Return the [x, y] coordinate for the center point of the cell that contains the specified text.  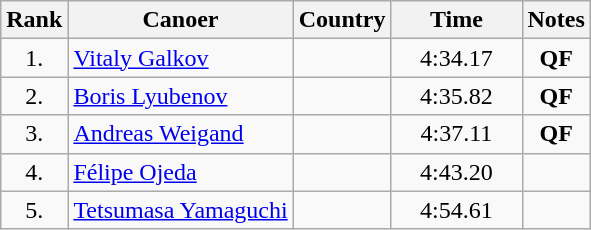
5. [34, 210]
Vitaly Galkov [180, 58]
Canoer [180, 20]
Boris Lyubenov [180, 96]
4. [34, 172]
Félipe Ojeda [180, 172]
Andreas Weigand [180, 134]
2. [34, 96]
Rank [34, 20]
4:37.11 [456, 134]
4:34.17 [456, 58]
Tetsumasa Yamaguchi [180, 210]
4:54.61 [456, 210]
Time [456, 20]
Country [342, 20]
1. [34, 58]
4:43.20 [456, 172]
Notes [556, 20]
3. [34, 134]
4:35.82 [456, 96]
